From the cell containing the given text, extract its center point as [x, y] coordinate. 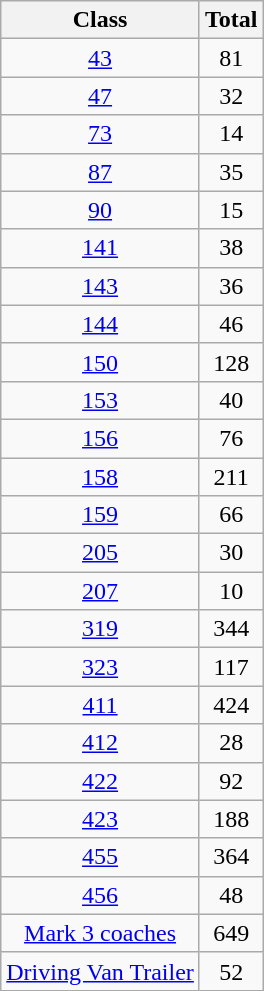
Driving Van Trailer [100, 971]
Mark 3 coaches [100, 933]
35 [231, 172]
43 [100, 58]
38 [231, 248]
Class [100, 20]
36 [231, 286]
46 [231, 324]
81 [231, 58]
205 [100, 553]
423 [100, 819]
117 [231, 667]
52 [231, 971]
92 [231, 781]
66 [231, 515]
159 [100, 515]
364 [231, 857]
87 [100, 172]
14 [231, 134]
30 [231, 553]
211 [231, 477]
158 [100, 477]
424 [231, 705]
153 [100, 400]
10 [231, 591]
411 [100, 705]
319 [100, 629]
73 [100, 134]
Total [231, 20]
128 [231, 362]
188 [231, 819]
15 [231, 210]
76 [231, 438]
150 [100, 362]
48 [231, 895]
456 [100, 895]
32 [231, 96]
141 [100, 248]
156 [100, 438]
412 [100, 743]
143 [100, 286]
28 [231, 743]
144 [100, 324]
649 [231, 933]
344 [231, 629]
47 [100, 96]
422 [100, 781]
207 [100, 591]
90 [100, 210]
40 [231, 400]
323 [100, 667]
455 [100, 857]
